Return the [x, y] coordinate for the center point of the cell that contains the specified text.  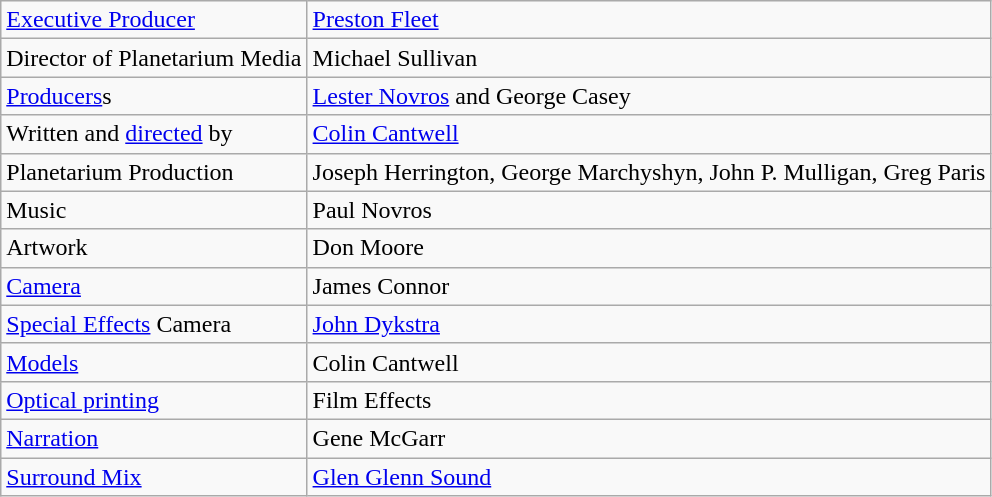
Written and directed by [154, 134]
Music [154, 210]
Models [154, 362]
Artwork [154, 248]
Film Effects [649, 400]
Camera [154, 286]
Paul Novros [649, 210]
Joseph Herrington, George Marchyshyn, John P. Mulligan, Greg Paris [649, 172]
Special Effects Camera [154, 324]
Glen Glenn Sound [649, 477]
Optical printing [154, 400]
Director of Planetarium Media [154, 58]
Lester Novros and George Casey [649, 96]
John Dykstra [649, 324]
Don Moore [649, 248]
Michael Sullivan [649, 58]
Narration [154, 438]
Producerss [154, 96]
James Connor [649, 286]
Gene McGarr [649, 438]
Planetarium Production [154, 172]
Executive Producer [154, 20]
Preston Fleet [649, 20]
Surround Mix [154, 477]
